Provide the [X, Y] coordinate of the cell's center where the given text is located.  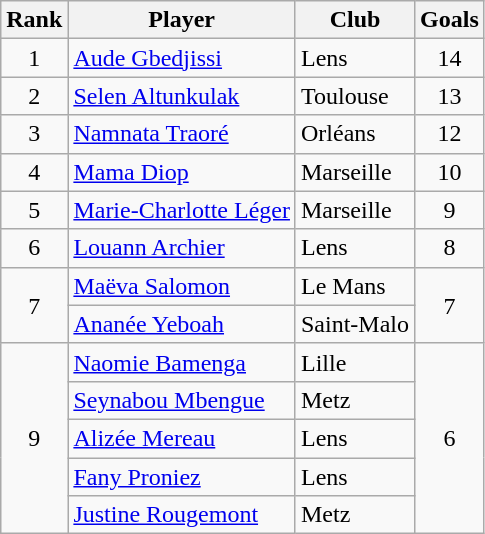
Fany Proniez [182, 477]
Goals [450, 20]
Marie-Charlotte Léger [182, 210]
Alizée Mereau [182, 438]
2 [34, 96]
13 [450, 96]
Seynabou Mbengue [182, 400]
5 [34, 210]
1 [34, 58]
Saint-Malo [354, 324]
Louann Archier [182, 248]
Naomie Bamenga [182, 362]
4 [34, 172]
Aude Gbedjissi [182, 58]
Ananée Yeboah [182, 324]
14 [450, 58]
Rank [34, 20]
12 [450, 134]
10 [450, 172]
Namnata Traoré [182, 134]
Orléans [354, 134]
Toulouse [354, 96]
Maëva Salomon [182, 286]
Player [182, 20]
8 [450, 248]
Selen Altunkulak [182, 96]
Le Mans [354, 286]
Justine Rougemont [182, 515]
3 [34, 134]
Lille [354, 362]
Club [354, 20]
Mama Diop [182, 172]
